Pinpoint the cell where the given text exists, returning its (x, y) midpoint coordinate. 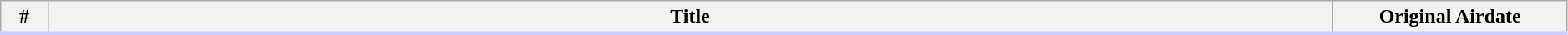
Original Airdate (1450, 17)
Title (690, 17)
# (24, 17)
